Detect which cell encompasses the target text, then output its (X, Y) center coordinate. 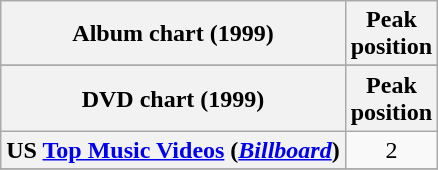
US Top Music Videos (Billboard) (173, 150)
DVD chart (1999) (173, 98)
2 (391, 150)
Album chart (1999) (173, 34)
